For the text-containing cell, return its midpoint in [x, y] coordinate format. 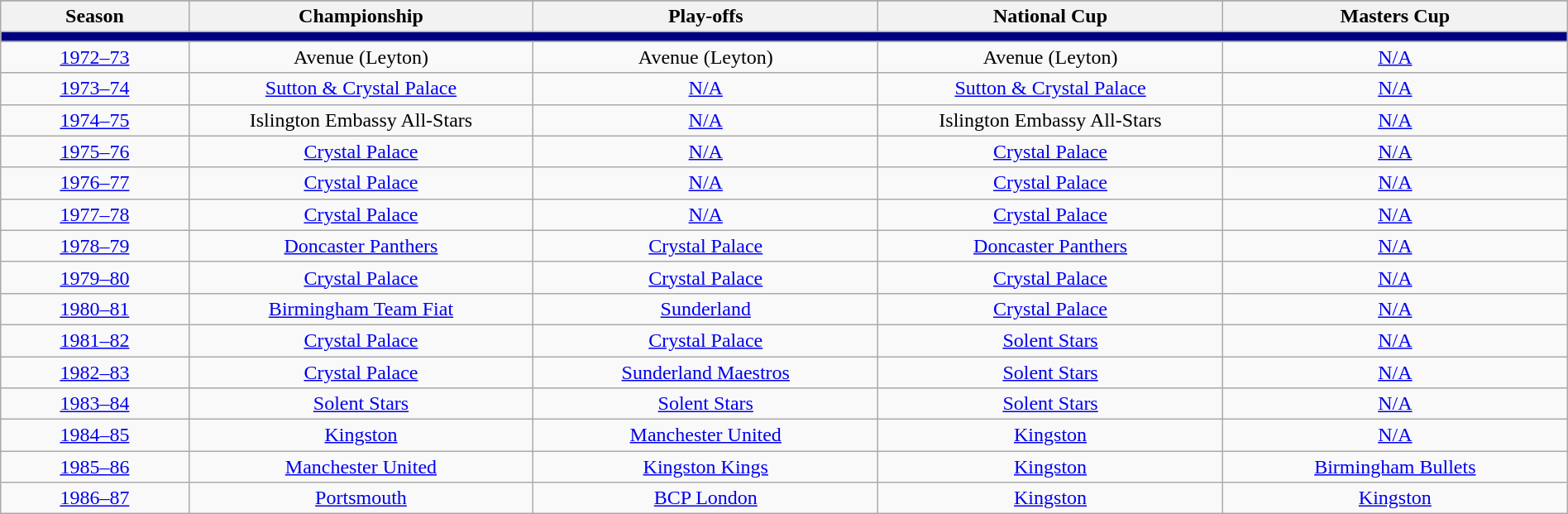
Season [94, 17]
Championship [361, 17]
Birmingham Team Fiat [361, 309]
1983–84 [94, 404]
1980–81 [94, 309]
1972–73 [94, 57]
1977–78 [94, 214]
National Cup [1050, 17]
Masters Cup [1394, 17]
1975–76 [94, 151]
Sunderland Maestros [706, 372]
1974–75 [94, 120]
Birmingham Bullets [1394, 467]
1979–80 [94, 277]
1976–77 [94, 183]
1981–82 [94, 340]
Portsmouth [361, 498]
BCP London [706, 498]
1973–74 [94, 89]
1984–85 [94, 435]
1982–83 [94, 372]
Play-offs [706, 17]
1978–79 [94, 246]
Kingston Kings [706, 467]
1985–86 [94, 467]
Sunderland [706, 309]
1986–87 [94, 498]
